Search for the cell housing the specified text and yield its (X, Y) center coordinate. 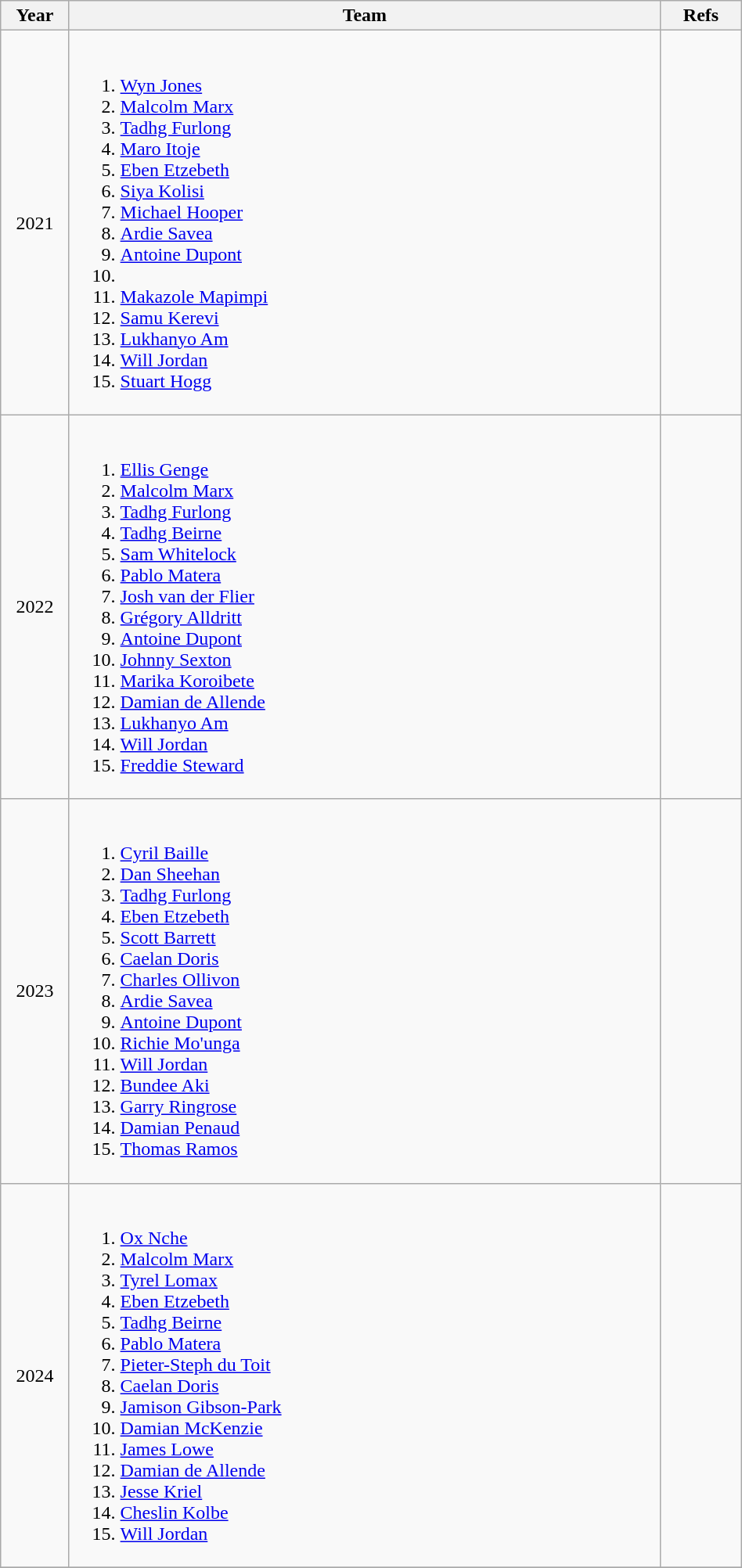
Year (34, 16)
2021 (34, 222)
Refs (701, 16)
2024 (34, 1376)
2022 (34, 607)
Team (365, 16)
2023 (34, 991)
